Search for the cell housing the specified text and yield its (X, Y) center coordinate. 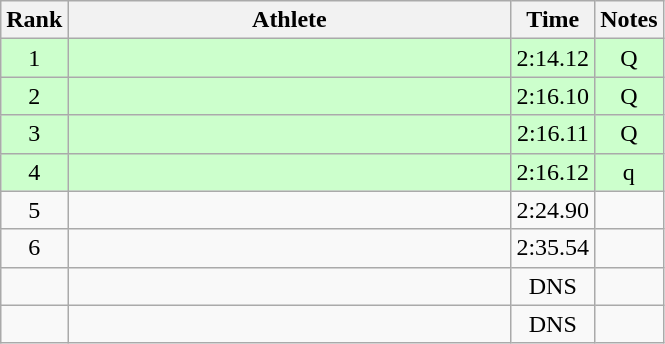
1 (34, 58)
Athlete (290, 20)
2:35.54 (553, 248)
3 (34, 134)
Notes (629, 20)
4 (34, 172)
2:16.10 (553, 96)
2:16.12 (553, 172)
Time (553, 20)
Rank (34, 20)
2:16.11 (553, 134)
5 (34, 210)
q (629, 172)
2:14.12 (553, 58)
6 (34, 248)
2:24.90 (553, 210)
2 (34, 96)
